Extract the [x, y] coordinate from the center of the cell holding the provided text.  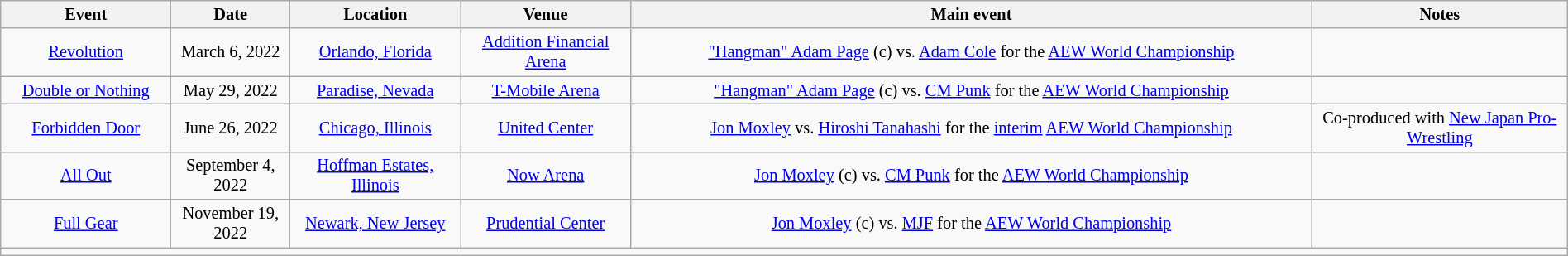
November 19, 2022 [231, 224]
March 6, 2022 [231, 52]
Paradise, Nevada [375, 90]
Orlando, Florida [375, 52]
Venue [546, 14]
All Out [86, 176]
Event [86, 14]
Revolution [86, 52]
September 4, 2022 [231, 176]
Jon Moxley (c) vs. CM Punk for the AEW World Championship [972, 176]
Jon Moxley vs. Hiroshi Tanahashi for the interim AEW World Championship [972, 128]
T-Mobile Arena [546, 90]
June 26, 2022 [231, 128]
Newark, New Jersey [375, 224]
"Hangman" Adam Page (c) vs. Adam Cole for the AEW World Championship [972, 52]
Now Arena [546, 176]
Prudential Center [546, 224]
Double or Nothing [86, 90]
Co-produced with New Japan Pro-Wrestling [1439, 128]
Location [375, 14]
Chicago, Illinois [375, 128]
Date [231, 14]
Addition Financial Arena [546, 52]
May 29, 2022 [231, 90]
Full Gear [86, 224]
Main event [972, 14]
"Hangman" Adam Page (c) vs. CM Punk for the AEW World Championship [972, 90]
Hoffman Estates, Illinois [375, 176]
Notes [1439, 14]
Jon Moxley (c) vs. MJF for the AEW World Championship [972, 224]
Forbidden Door [86, 128]
United Center [546, 128]
